Find where the given text appears and provide that cell's center as (X, Y) coordinate. 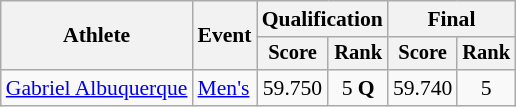
Qualification (322, 19)
59.740 (422, 88)
Event (225, 36)
5 Q (358, 88)
Gabriel Albuquerque (97, 88)
59.750 (293, 88)
Final (452, 19)
Men's (225, 88)
Athlete (97, 36)
5 (486, 88)
